Return [X, Y] of the center of cell containing provided text 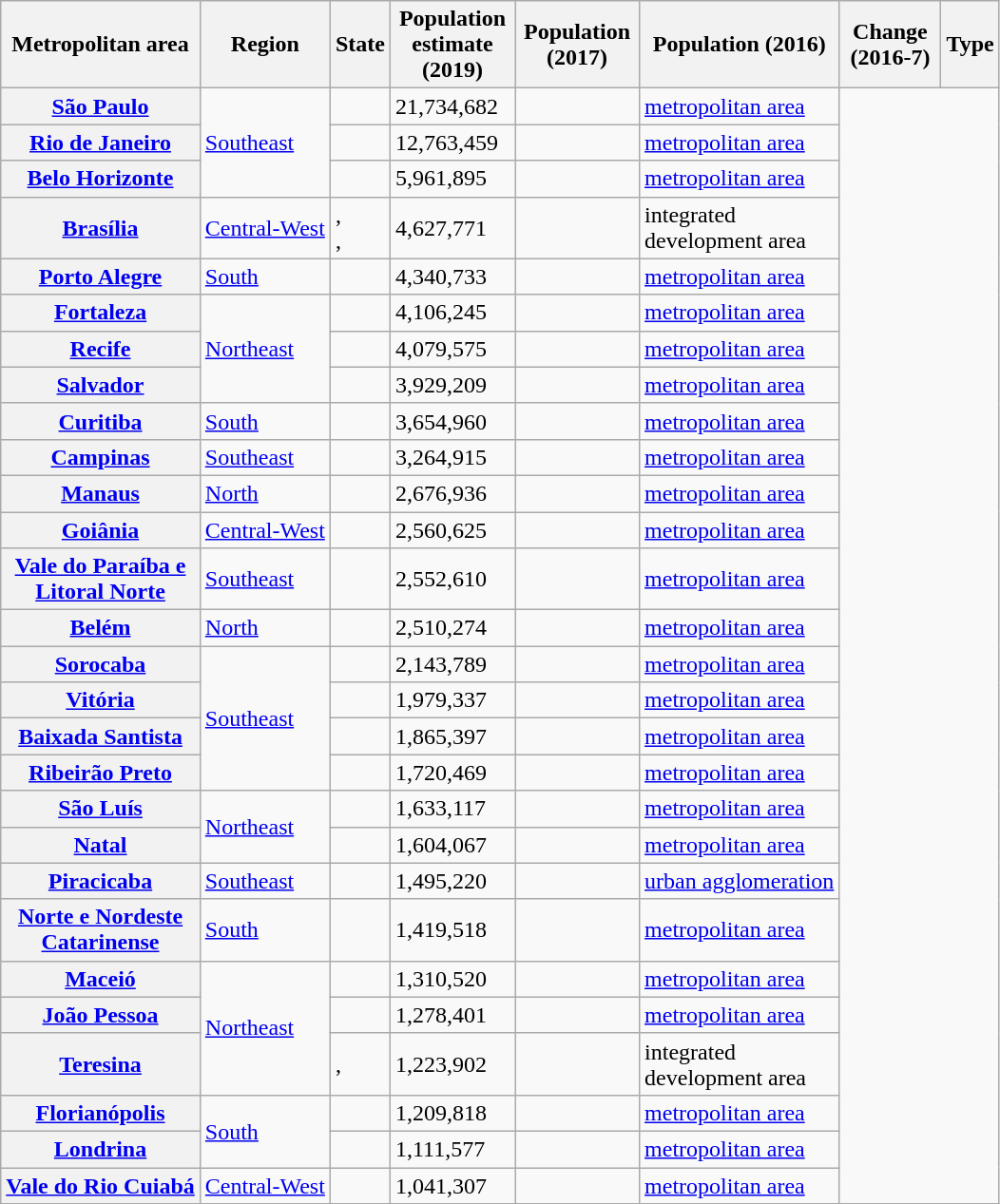
Population (2017) [578, 45]
Florianópolis [101, 1113]
Vale do Rio Cuiabá [101, 1185]
São Paulo [101, 106]
Manaus [101, 493]
Fortaleza [101, 313]
2,560,625 [452, 529]
Ribeirão Preto [101, 773]
1,111,577 [452, 1149]
Curitiba [101, 421]
Belo Horizonte [101, 179]
1,865,397 [452, 736]
Brasília [101, 228]
1,979,337 [452, 700]
1,223,902 [452, 1064]
1,720,469 [452, 773]
3,654,960 [452, 421]
2,676,936 [452, 493]
Rio de Janeiro [101, 143]
5,961,895 [452, 179]
Baixada Santista [101, 736]
1,209,818 [452, 1113]
Porto Alegre [101, 277]
Piracicaba [101, 881]
Londrina [101, 1149]
1,041,307 [452, 1185]
Region [264, 45]
1,633,117 [452, 809]
1,495,220 [452, 881]
Vale do Paraíba e Litoral Norte [101, 580]
1,310,520 [452, 979]
Salvador [101, 385]
3,929,209 [452, 385]
21,734,682 [452, 106]
12,763,459 [452, 143]
2,552,610 [452, 580]
João Pessoa [101, 1015]
São Luís [101, 809]
2,510,274 [452, 628]
urban agglomeration [740, 881]
Campinas [101, 457]
Sorocaba [101, 664]
1,604,067 [452, 845]
Vitória [101, 700]
1,419,518 [452, 929]
Norte e Nordeste Catarinense [101, 929]
3,264,915 [452, 457]
2,143,789 [452, 664]
Type [970, 45]
Recife [101, 349]
Natal [101, 845]
Teresina [101, 1064]
4,340,733 [452, 277]
Population estimate (2019) [452, 45]
, [359, 1064]
4,106,245 [452, 313]
1,278,401 [452, 1015]
Change (2016-7) [890, 45]
Belém [101, 628]
4,627,771 [452, 228]
,, [359, 228]
Maceió [101, 979]
Population (2016) [740, 45]
Goiânia [101, 529]
State [359, 45]
Metropolitan area [101, 45]
4,079,575 [452, 349]
